Locate the cell with the specified text and output its (x, y) center coordinate. 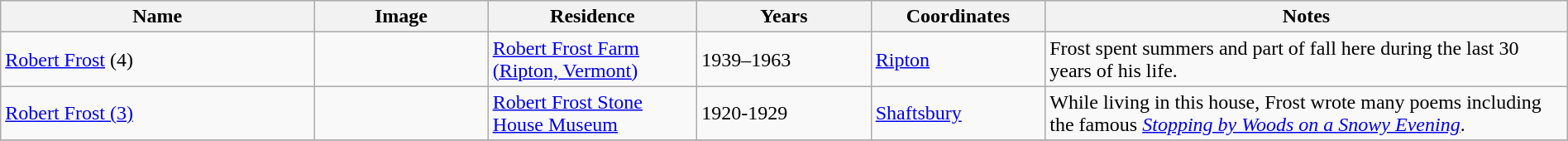
Name (157, 17)
Robert Frost (4) (157, 60)
Frost spent summers and part of fall here during the last 30 years of his life. (1307, 60)
Coordinates (958, 17)
Robert Frost Farm (Ripton, Vermont) (592, 60)
Years (784, 17)
Image (401, 17)
Shaftsbury (958, 113)
Residence (592, 17)
1920-1929 (784, 113)
Robert Frost Stone House Museum (592, 113)
Robert Frost (3) (157, 113)
Notes (1307, 17)
1939–1963 (784, 60)
While living in this house, Frost wrote many poems including the famous Stopping by Woods on a Snowy Evening. (1307, 113)
Ripton (958, 60)
